Output the [x, y] coordinate of the center of the cell containing the given text.  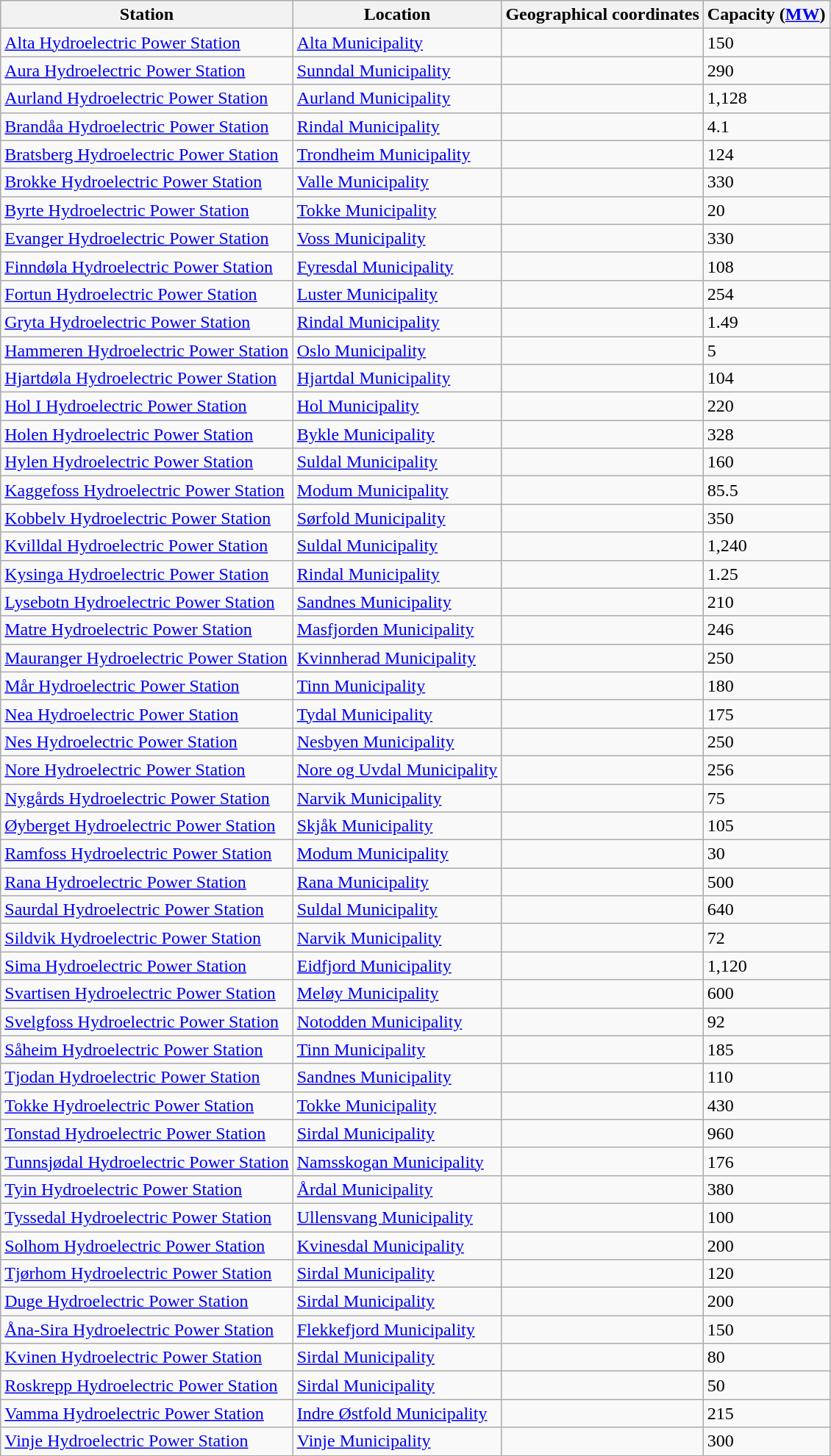
Tjodan Hydroelectric Power Station [147, 1077]
Kvinesdal Municipality [397, 1246]
Vinje Hydroelectric Power Station [147, 1441]
254 [766, 294]
Svelgfoss Hydroelectric Power Station [147, 1022]
Hjartdøla Hydroelectric Power Station [147, 379]
Åna-Sira Hydroelectric Power Station [147, 1330]
Ramfoss Hydroelectric Power Station [147, 854]
Sørfold Municipality [397, 518]
Kvinnherad Municipality [397, 658]
600 [766, 994]
380 [766, 1189]
Ullensvang Municipality [397, 1217]
185 [766, 1050]
Rana Municipality [397, 882]
Indre Østfold Municipality [397, 1413]
Vinje Municipality [397, 1441]
100 [766, 1217]
Sildvik Hydroelectric Power Station [147, 938]
Kvinen Hydroelectric Power Station [147, 1358]
20 [766, 210]
Eidfjord Municipality [397, 966]
72 [766, 938]
Vamma Hydroelectric Power Station [147, 1413]
Trondheim Municipality [397, 154]
160 [766, 462]
Mår Hydroelectric Power Station [147, 686]
Duge Hydroelectric Power Station [147, 1302]
Namsskogan Municipality [397, 1161]
1.49 [766, 322]
Location [397, 15]
246 [766, 630]
176 [766, 1161]
Meløy Municipality [397, 994]
Tunnsjødal Hydroelectric Power Station [147, 1161]
Holen Hydroelectric Power Station [147, 434]
Lysebotn Hydroelectric Power Station [147, 602]
30 [766, 854]
1,240 [766, 546]
220 [766, 406]
300 [766, 1441]
Skjåk Municipality [397, 826]
Nea Hydroelectric Power Station [147, 714]
Kvilldal Hydroelectric Power Station [147, 546]
Årdal Municipality [397, 1189]
175 [766, 714]
Tyssedal Hydroelectric Power Station [147, 1217]
Hol I Hydroelectric Power Station [147, 406]
Rana Hydroelectric Power Station [147, 882]
Evanger Hydroelectric Power Station [147, 238]
110 [766, 1077]
85.5 [766, 490]
Bratsberg Hydroelectric Power Station [147, 154]
Tyin Hydroelectric Power Station [147, 1189]
Brandåa Hydroelectric Power Station [147, 126]
Kobbelv Hydroelectric Power Station [147, 518]
Hylen Hydroelectric Power Station [147, 462]
Tokke Hydroelectric Power Station [147, 1105]
210 [766, 602]
350 [766, 518]
Nesbyen Municipality [397, 742]
Tydal Municipality [397, 714]
Luster Municipality [397, 294]
Tjørhom Hydroelectric Power Station [147, 1274]
Såheim Hydroelectric Power Station [147, 1050]
4.1 [766, 126]
Nygårds Hydroelectric Power Station [147, 797]
215 [766, 1413]
Fyresdal Municipality [397, 266]
256 [766, 770]
105 [766, 826]
290 [766, 71]
124 [766, 154]
Saurdal Hydroelectric Power Station [147, 910]
Station [147, 15]
Valle Municipality [397, 182]
Matre Hydroelectric Power Station [147, 630]
1,120 [766, 966]
Alta Municipality [397, 43]
Sunndal Municipality [397, 71]
Hjartdal Municipality [397, 379]
Nes Hydroelectric Power Station [147, 742]
Brokke Hydroelectric Power Station [147, 182]
75 [766, 797]
Alta Hydroelectric Power Station [147, 43]
1,128 [766, 98]
Kysinga Hydroelectric Power Station [147, 574]
Oslo Municipality [397, 351]
108 [766, 266]
Aurland Municipality [397, 98]
Sima Hydroelectric Power Station [147, 966]
Øyberget Hydroelectric Power Station [147, 826]
Tonstad Hydroelectric Power Station [147, 1133]
50 [766, 1385]
Solhom Hydroelectric Power Station [147, 1246]
Notodden Municipality [397, 1022]
92 [766, 1022]
Aurland Hydroelectric Power Station [147, 98]
Gryta Hydroelectric Power Station [147, 322]
5 [766, 351]
430 [766, 1105]
500 [766, 882]
Nore og Uvdal Municipality [397, 770]
960 [766, 1133]
328 [766, 434]
640 [766, 910]
1.25 [766, 574]
104 [766, 379]
Roskrepp Hydroelectric Power Station [147, 1385]
Fortun Hydroelectric Power Station [147, 294]
Aura Hydroelectric Power Station [147, 71]
Finndøla Hydroelectric Power Station [147, 266]
Kaggefoss Hydroelectric Power Station [147, 490]
Mauranger Hydroelectric Power Station [147, 658]
Hol Municipality [397, 406]
Voss Municipality [397, 238]
180 [766, 686]
Byrte Hydroelectric Power Station [147, 210]
Capacity (MW) [766, 15]
Bykle Municipality [397, 434]
Nore Hydroelectric Power Station [147, 770]
120 [766, 1274]
Svartisen Hydroelectric Power Station [147, 994]
Flekkefjord Municipality [397, 1330]
Geographical coordinates [602, 15]
Hammeren Hydroelectric Power Station [147, 351]
Masfjorden Municipality [397, 630]
80 [766, 1358]
